Capture the cell that displays the provided text and extract its [X, Y] central coordinate. 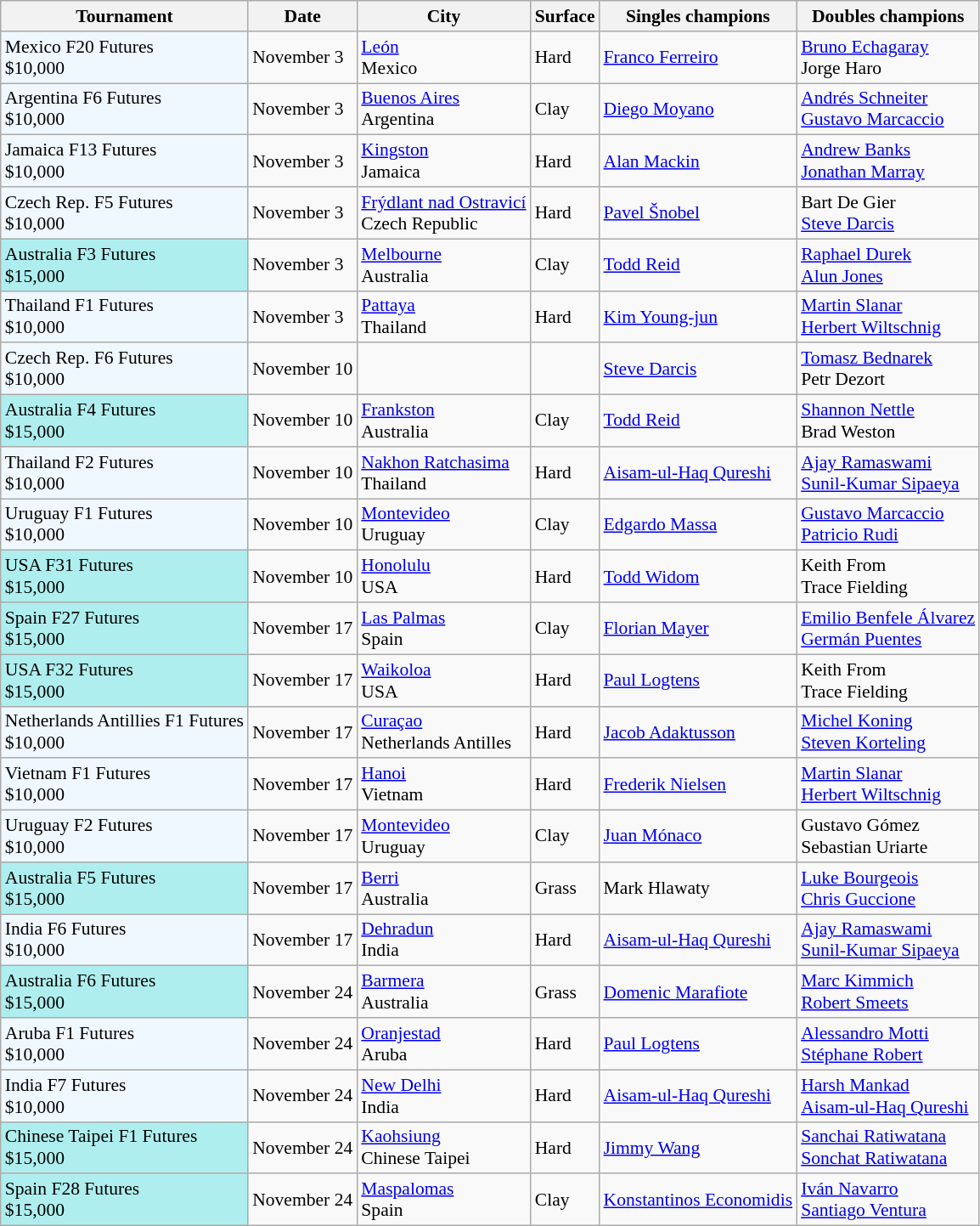
LeónMexico [443, 58]
Las PalmasSpain [443, 629]
Jamaica F13 Futures$10,000 [124, 161]
PattayaThailand [443, 316]
Diego Moyano [698, 109]
OranjestadAruba [443, 1043]
Juan Mónaco [698, 836]
Domenic Marafiote [698, 992]
BerriAustralia [443, 889]
Harsh Mankad Aisam-ul-Haq Qureshi [888, 1096]
Tomasz Bednarek Petr Dezort [888, 369]
Czech Rep. F6 Futures$10,000 [124, 369]
Bruno Echagaray Jorge Haro [888, 58]
Vietnam F1 Futures$10,000 [124, 785]
Andrés Schneiter Gustavo Marcaccio [888, 109]
MaspalomasSpain [443, 1200]
Doubles champions [888, 16]
Thailand F2 Futures$10,000 [124, 472]
Spain F28 Futures$15,000 [124, 1200]
Australia F4 Futures$15,000 [124, 421]
Uruguay F2 Futures$10,000 [124, 836]
Argentina F6 Futures$10,000 [124, 109]
KaohsiungChinese Taipei [443, 1147]
Emilio Benfele Álvarez Germán Puentes [888, 629]
Uruguay F1 Futures$10,000 [124, 525]
CuraçaoNetherlands Antilles [443, 732]
FrankstonAustralia [443, 421]
India F6 Futures$10,000 [124, 940]
Frýdlant nad OstravicíCzech Republic [443, 212]
Bart De Gier Steve Darcis [888, 212]
Konstantinos Economidis [698, 1200]
Mark Hlawaty [698, 889]
Florian Mayer [698, 629]
Netherlands Antillies F1 Futures$10,000 [124, 732]
Spain F27 Futures$15,000 [124, 629]
Date [302, 16]
DehradunIndia [443, 940]
Nakhon RatchasimaThailand [443, 472]
Alan Mackin [698, 161]
USA F32 Futures$15,000 [124, 680]
HonoluluUSA [443, 576]
Australia F5 Futures$15,000 [124, 889]
KingstonJamaica [443, 161]
Gustavo Gómez Sebastian Uriarte [888, 836]
Shannon Nettle Brad Weston [888, 421]
New DelhiIndia [443, 1096]
Tournament [124, 16]
Buenos AiresArgentina [443, 109]
Gustavo Marcaccio Patricio Rudi [888, 525]
USA F31 Futures$15,000 [124, 576]
Frederik Nielsen [698, 785]
MelbourneAustralia [443, 265]
Andrew Banks Jonathan Marray [888, 161]
Surface [566, 16]
Sanchai Ratiwatana Sonchat Ratiwatana [888, 1147]
Singles champions [698, 16]
City [443, 16]
Kim Young-jun [698, 316]
Franco Ferreiro [698, 58]
Jimmy Wang [698, 1147]
Edgardo Massa [698, 525]
Australia F3 Futures$15,000 [124, 265]
BarmeraAustralia [443, 992]
Aruba F1 Futures$10,000 [124, 1043]
Steve Darcis [698, 369]
Chinese Taipei F1 Futures$15,000 [124, 1147]
Marc Kimmich Robert Smeets [888, 992]
Czech Rep. F5 Futures$10,000 [124, 212]
Mexico F20 Futures$10,000 [124, 58]
Luke Bourgeois Chris Guccione [888, 889]
Thailand F1 Futures$10,000 [124, 316]
Todd Widom [698, 576]
Pavel Šnobel [698, 212]
Raphael Durek Alun Jones [888, 265]
Alessandro Motti Stéphane Robert [888, 1043]
Australia F6 Futures$15,000 [124, 992]
Iván Navarro Santiago Ventura [888, 1200]
HanoiVietnam [443, 785]
India F7 Futures$10,000 [124, 1096]
WaikoloaUSA [443, 680]
Michel Koning Steven Korteling [888, 732]
Jacob Adaktusson [698, 732]
